For the text-containing cell, return its midpoint in (x, y) coordinate format. 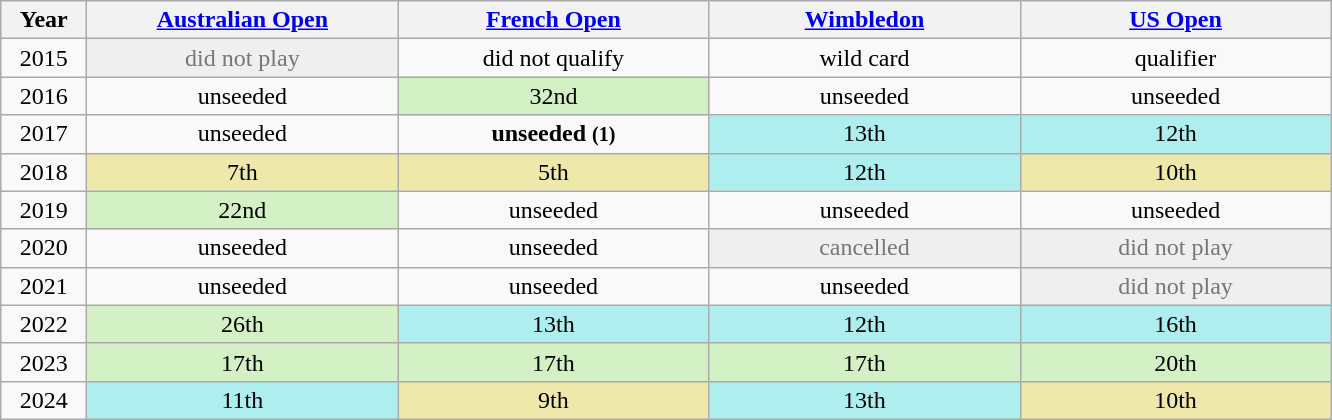
2021 (44, 286)
2024 (44, 400)
unseeded (1) (554, 134)
qualifier (1176, 58)
26th (242, 324)
2016 (44, 96)
7th (242, 172)
20th (1176, 362)
16th (1176, 324)
did not qualify (554, 58)
cancelled (864, 248)
Year (44, 20)
2022 (44, 324)
32nd (554, 96)
Wimbledon (864, 20)
5th (554, 172)
11th (242, 400)
Australian Open (242, 20)
2017 (44, 134)
22nd (242, 210)
French Open (554, 20)
2018 (44, 172)
2019 (44, 210)
9th (554, 400)
US Open (1176, 20)
2015 (44, 58)
wild card (864, 58)
2020 (44, 248)
2023 (44, 362)
